For the text-containing cell, return its midpoint in (X, Y) coordinate format. 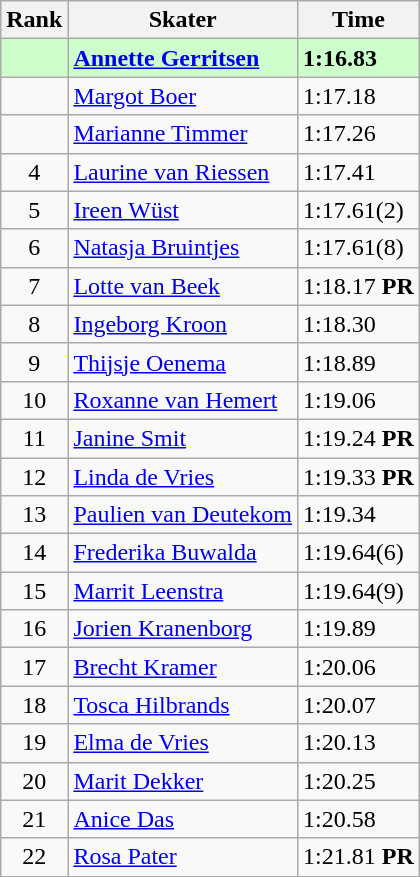
1:19.64(9) (359, 591)
Jorien Kranenborg (183, 629)
Annette Gerritsen (183, 58)
15 (34, 591)
Paulien van Deutekom (183, 515)
Roxanne van Hemert (183, 400)
18 (34, 705)
Margot Boer (183, 96)
12 (34, 477)
Lotte van Beek (183, 286)
Ireen Wüst (183, 210)
1:17.61(2) (359, 210)
1:20.25 (359, 781)
Ingeborg Kroon (183, 324)
14 (34, 553)
1:19.34 (359, 515)
20 (34, 781)
Time (359, 20)
1:17.18 (359, 96)
9 (34, 362)
Marrit Leenstra (183, 591)
19 (34, 743)
1:16.83 (359, 58)
11 (34, 438)
1:18.30 (359, 324)
4 (34, 172)
Rosa Pater (183, 857)
Marit Dekker (183, 781)
1:20.07 (359, 705)
22 (34, 857)
1:19.33 PR (359, 477)
Frederika Buwalda (183, 553)
5 (34, 210)
1:17.41 (359, 172)
Natasja Bruintjes (183, 248)
Linda de Vries (183, 477)
1:19.64(6) (359, 553)
8 (34, 324)
7 (34, 286)
Marianne Timmer (183, 134)
Rank (34, 20)
16 (34, 629)
1:17.26 (359, 134)
17 (34, 667)
13 (34, 515)
6 (34, 248)
Laurine van Riessen (183, 172)
1:17.61(8) (359, 248)
21 (34, 819)
1:20.13 (359, 743)
Brecht Kramer (183, 667)
1:20.58 (359, 819)
1:20.06 (359, 667)
Thijsje Oenema (183, 362)
Tosca Hilbrands (183, 705)
1:19.06 (359, 400)
1:19.89 (359, 629)
Skater (183, 20)
10 (34, 400)
Elma de Vries (183, 743)
1:21.81 PR (359, 857)
Anice Das (183, 819)
1:18.17 PR (359, 286)
1:19.24 PR (359, 438)
Janine Smit (183, 438)
1:18.89 (359, 362)
